Identify which cell holds the provided text, then report its (x, y) central coordinate. 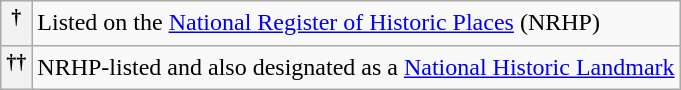
† (16, 24)
NRHP-listed and also designated as a National Historic Landmark (356, 68)
Listed on the National Register of Historic Places (NRHP) (356, 24)
†† (16, 68)
